From the cell containing the given text, extract its center point as (X, Y) coordinate. 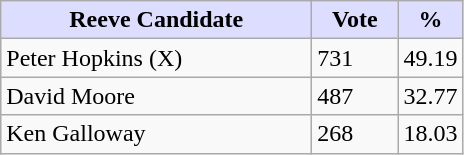
49.19 (430, 58)
268 (355, 134)
487 (355, 96)
Peter Hopkins (X) (156, 58)
Reeve Candidate (156, 20)
Vote (355, 20)
Ken Galloway (156, 134)
32.77 (430, 96)
David Moore (156, 96)
% (430, 20)
18.03 (430, 134)
731 (355, 58)
